From the cell containing the given text, extract its center point as [X, Y] coordinate. 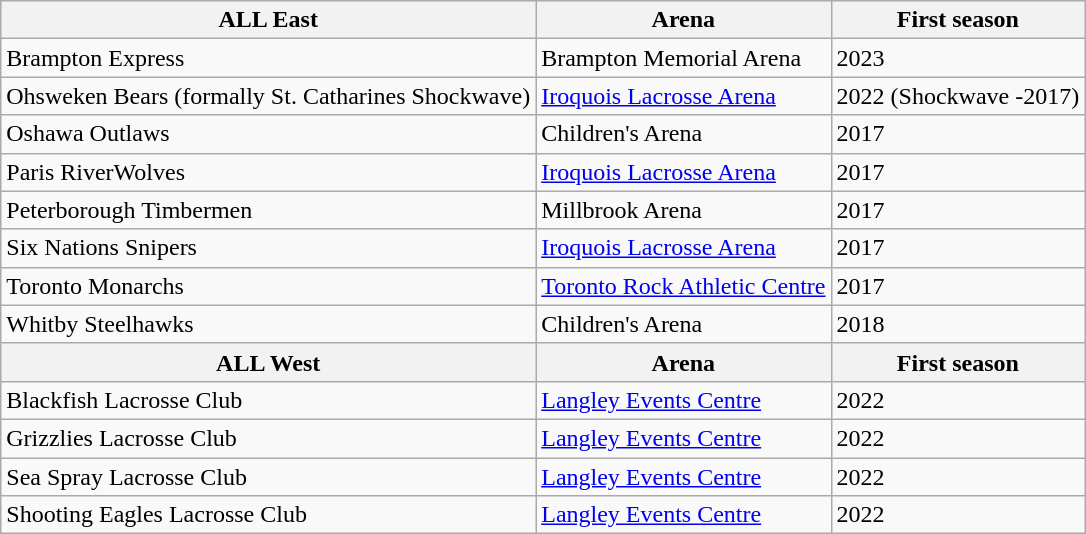
ALL East [268, 20]
Toronto Monarchs [268, 286]
Peterborough Timbermen [268, 210]
Brampton Express [268, 58]
Brampton Memorial Arena [684, 58]
Six Nations Snipers [268, 248]
Toronto Rock Athletic Centre [684, 286]
2023 [958, 58]
Paris RiverWolves [268, 172]
Shooting Eagles Lacrosse Club [268, 515]
Whitby Steelhawks [268, 324]
2018 [958, 324]
ALL West [268, 362]
Blackfish Lacrosse Club [268, 400]
Sea Spray Lacrosse Club [268, 477]
Ohsweken Bears (formally St. Catharines Shockwave) [268, 96]
Millbrook Arena [684, 210]
Grizzlies Lacrosse Club [268, 438]
2022 (Shockwave -2017) [958, 96]
Oshawa Outlaws [268, 134]
